Detect which cell encompasses the target text, then output its (x, y) center coordinate. 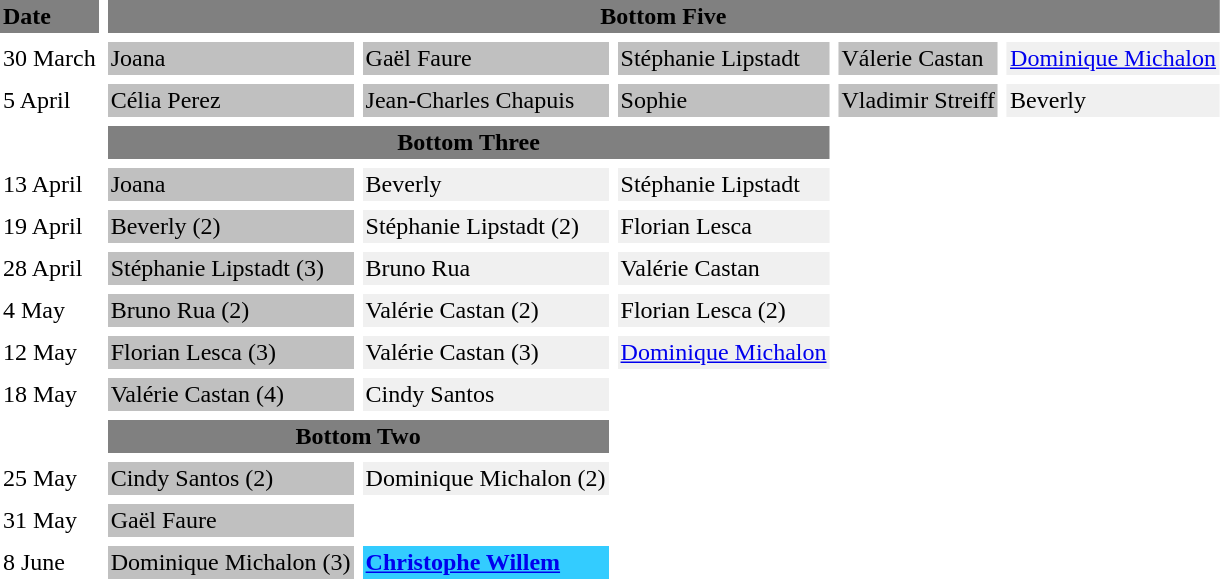
31 May (50, 520)
18 May (50, 394)
Bruno Rua (2) (231, 310)
Valérie Castan (2) (486, 310)
Válerie Castan (919, 58)
Dominique Michalon (3) (231, 562)
Valérie Castan (724, 268)
Célia Perez (231, 100)
19 April (50, 226)
Jean-Charles Chapuis (486, 100)
Vladimir Streiff (919, 100)
28 April (50, 268)
25 May (50, 478)
Date (50, 16)
Bottom Two (358, 436)
5 April (50, 100)
Sophie (724, 100)
Valérie Castan (3) (486, 352)
Stéphanie Lipstadt (3) (231, 268)
Christophe Willem (486, 562)
Valérie Castan (4) (231, 394)
30 March (50, 58)
4 May (50, 310)
Bottom Five (664, 16)
13 April (50, 184)
Cindy Santos (486, 394)
Stéphanie Lipstadt (2) (486, 226)
Dominique Michalon (2) (486, 478)
Florian Lesca (2) (724, 310)
12 May (50, 352)
Beverly (2) (231, 226)
Florian Lesca (3) (231, 352)
Bruno Rua (486, 268)
8 June (50, 562)
Bottom Three (469, 142)
Cindy Santos (2) (231, 478)
Florian Lesca (724, 226)
